Determine the [X, Y] coordinate at the center of the cell enclosing the given text.  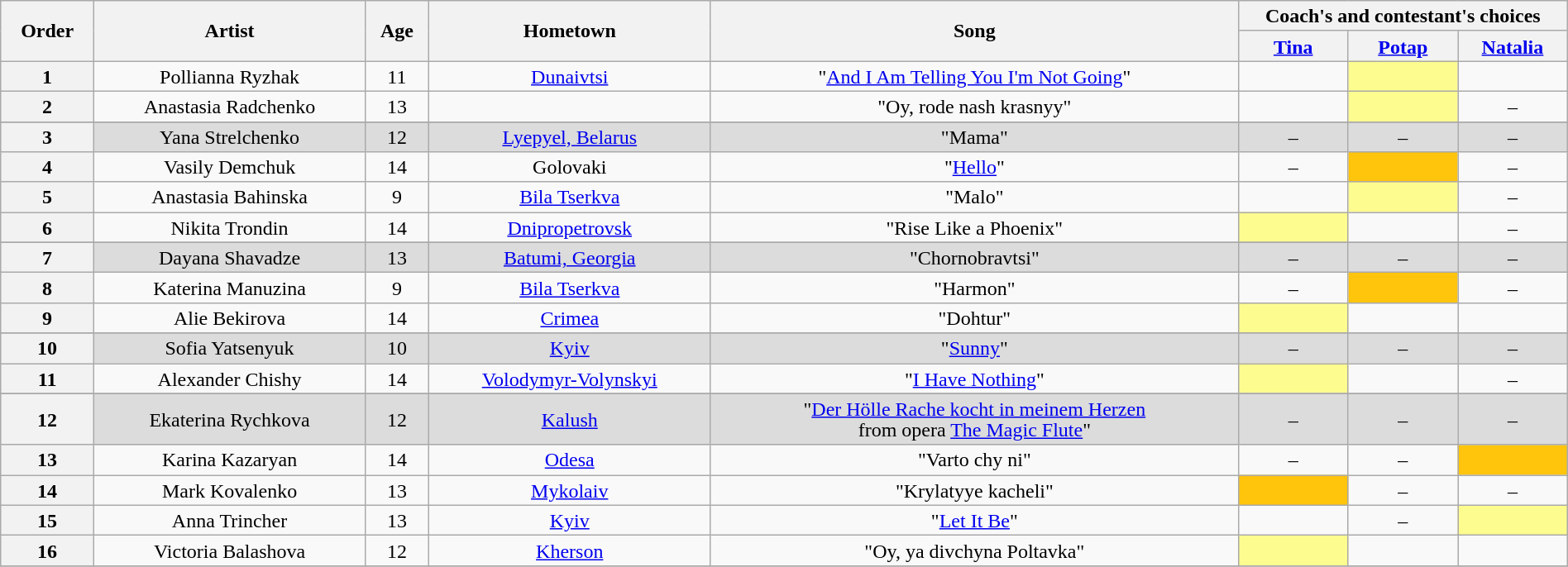
Sofia Yatsenyuk [230, 349]
1 [48, 76]
Order [48, 31]
Anna Trincher [230, 521]
"Oy, rode nash krasnyy" [974, 106]
Song [974, 31]
15 [48, 521]
Ekaterina Rychkova [230, 419]
Natalia [1513, 46]
3 [48, 137]
"Chornobravtsi" [974, 258]
"Malo" [974, 197]
Kalush [569, 419]
"Dohtur" [974, 317]
Dunaivtsi [569, 76]
Kherson [569, 550]
Dayana Shavadze [230, 258]
Coach's and contestant's choices [1403, 17]
8 [48, 288]
"Der Hölle Rache kocht in meinem Herzen from opera The Magic Flute" [974, 419]
Victoria Balashova [230, 550]
Potap [1403, 46]
Artist [230, 31]
Alexander Chishy [230, 379]
Karina Kazaryan [230, 460]
Mark Kovalenko [230, 491]
"Rise Like a Phoenix" [974, 228]
"And I Am Telling You I'm Not Going" [974, 76]
Yana Strelchenko [230, 137]
Dnipropetrovsk [569, 228]
Crimea [569, 317]
4 [48, 167]
7 [48, 258]
"Let It Be" [974, 521]
6 [48, 228]
Pollianna Ryzhak [230, 76]
Alie Bekirova [230, 317]
"Varto chy ni" [974, 460]
Lyepyel, Belarus [569, 137]
Batumi, Georgia [569, 258]
"Harmon" [974, 288]
"Mama" [974, 137]
Golovaki [569, 167]
Anastasia Bahinska [230, 197]
"Hello" [974, 167]
5 [48, 197]
"Oy, ya divchyna Poltavka" [974, 550]
2 [48, 106]
Tina [1293, 46]
Volodymyr-Volynskyi [569, 379]
Anastasia Radchenko [230, 106]
Nikita Trondin [230, 228]
Vasily Demchuk [230, 167]
"Krylatyye kacheli" [974, 491]
"Sunny" [974, 349]
"I Have Nothing" [974, 379]
Hometown [569, 31]
16 [48, 550]
Age [397, 31]
Katerina Manuzina [230, 288]
Mykolaiv [569, 491]
Odesa [569, 460]
